Search for the cell housing the specified text and yield its (x, y) center coordinate. 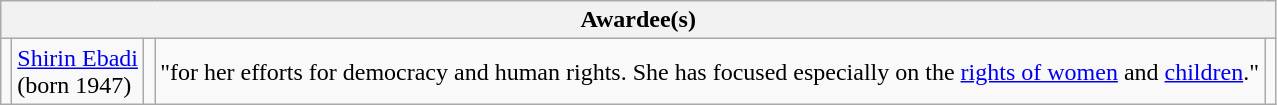
Awardee(s) (638, 20)
Shirin Ebadi(born 1947) (78, 72)
"for her efforts for democracy and human rights. She has focused especially on the rights of women and children." (710, 72)
